From the cell containing the given text, extract its center point as [X, Y] coordinate. 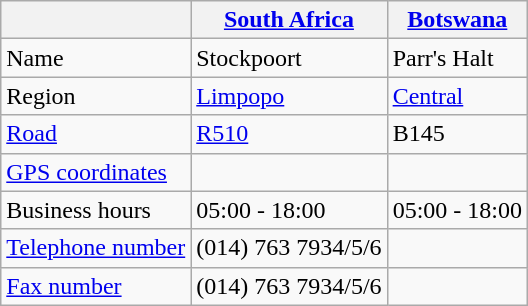
Central [457, 96]
R510 [289, 134]
Parr's Halt [457, 58]
Region [96, 96]
Road [96, 134]
Botswana [457, 20]
B145 [457, 134]
Limpopo [289, 96]
Fax number [96, 286]
Business hours [96, 210]
GPS coordinates [96, 172]
South Africa [289, 20]
Name [96, 58]
Telephone number [96, 248]
Stockpoort [289, 58]
